Provide the [x, y] coordinate of the cell's center where the given text is located.  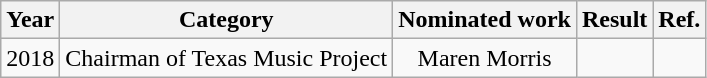
Result [614, 20]
Maren Morris [485, 58]
Year [30, 20]
Ref. [680, 20]
Nominated work [485, 20]
Category [226, 20]
2018 [30, 58]
Chairman of Texas Music Project [226, 58]
